Return the (x, y) coordinate for the center point of the cell that contains the specified text.  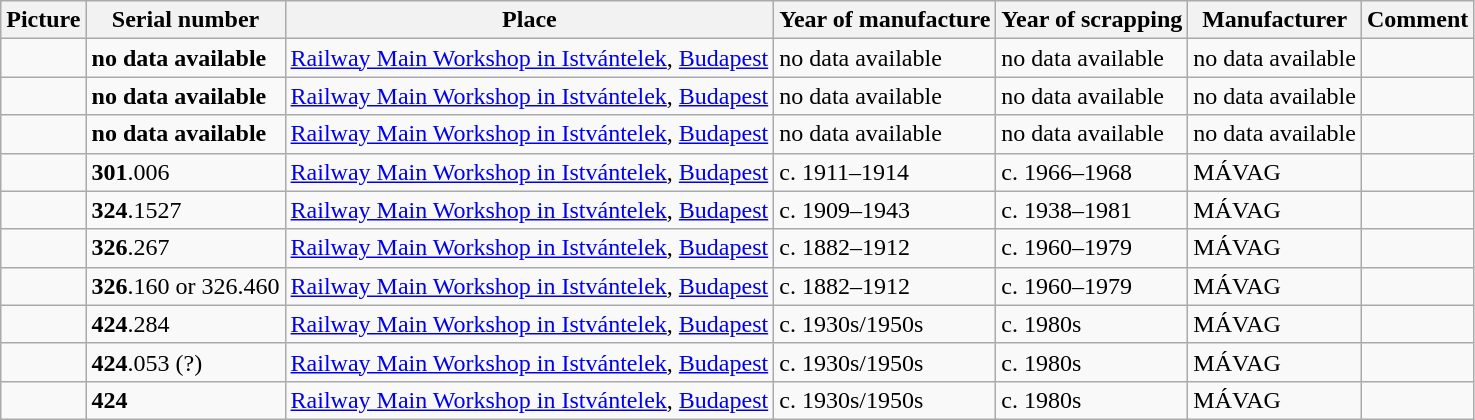
c. 1938–1981 (1092, 210)
c. 1911–1914 (885, 172)
Year of scrapping (1092, 20)
326.267 (186, 248)
326.160 or 326.460 (186, 286)
Comment (1417, 20)
324.1527 (186, 210)
Serial number (186, 20)
Manufacturer (1275, 20)
301.006 (186, 172)
424.053 (?) (186, 362)
424.284 (186, 324)
Year of manufacture (885, 20)
Place (530, 20)
c. 1966–1968 (1092, 172)
424 (186, 400)
c. 1909–1943 (885, 210)
Picture (44, 20)
